Pinpoint the cell where the given text exists, returning its [X, Y] midpoint coordinate. 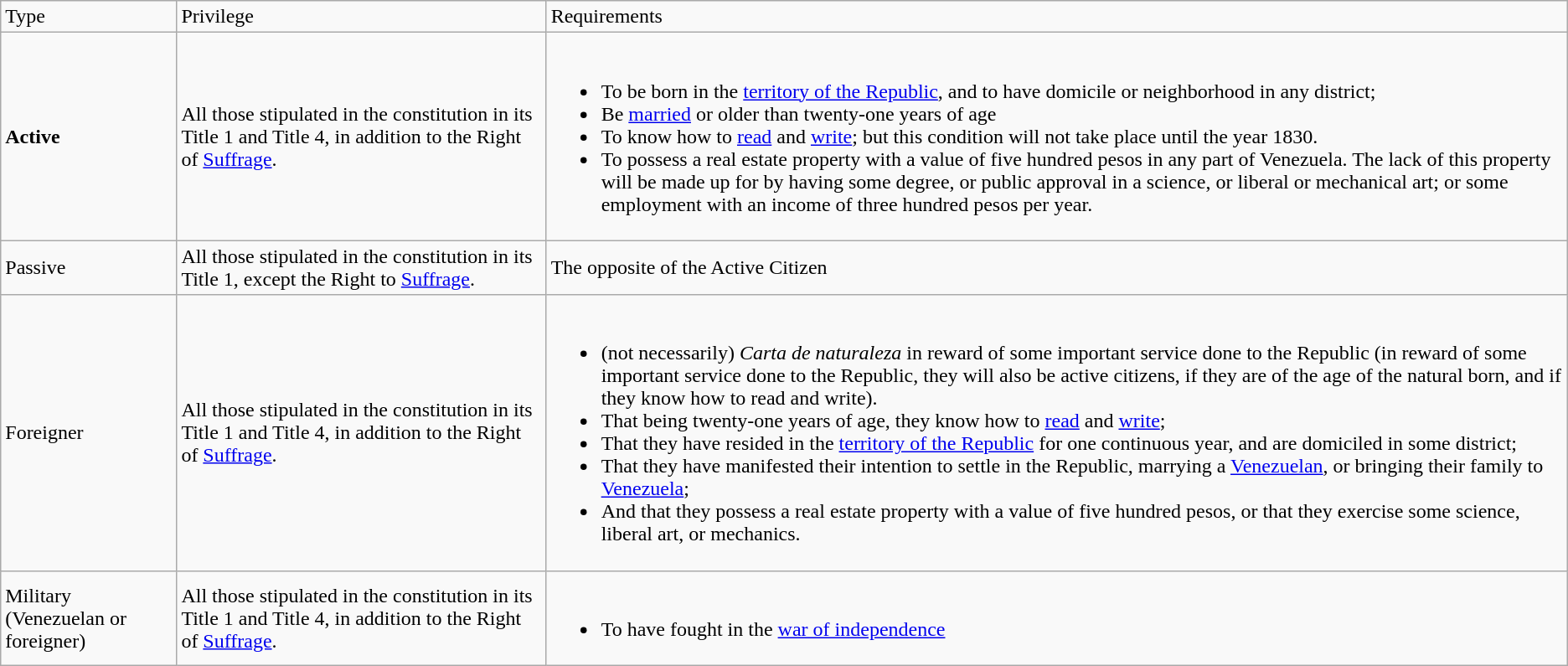
Passive [89, 268]
Active [89, 137]
Foreigner [89, 432]
All those stipulated in the constitution in its Title 1, except the Right to Suffrage. [362, 268]
The opposite of the Active Citizen [1057, 268]
To have fought in the war of independence [1057, 618]
Privilege [362, 17]
Type [89, 17]
Military (Venezuelan or foreigner) [89, 618]
Requirements [1057, 17]
